Output the [x, y] coordinate of the center of the cell containing the given text.  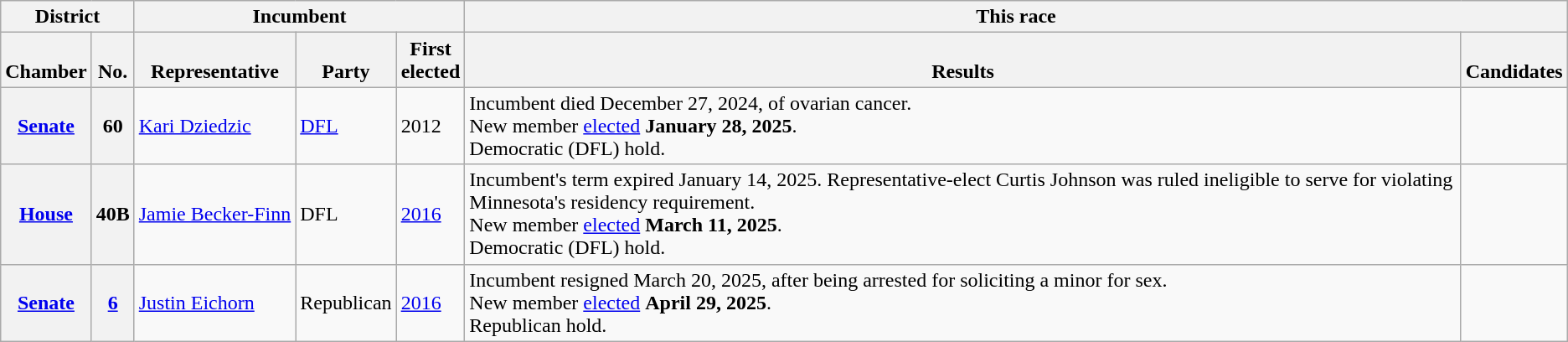
This race [1016, 17]
Candidates [1514, 60]
House [46, 215]
6 [112, 303]
Chamber [46, 60]
Republican [346, 303]
Jamie Becker-Finn [214, 215]
Firstelected [431, 60]
Justin Eichorn [214, 303]
Results [963, 60]
Representative [214, 60]
2012 [431, 126]
No. [112, 60]
Incumbent [300, 17]
Incumbent resigned March 20, 2025, after being arrested for soliciting a minor for sex.New member elected April 29, 2025.Republican hold. [963, 303]
40B [112, 215]
Kari Dziedzic [214, 126]
Incumbent died December 27, 2024, of ovarian cancer.New member elected January 28, 2025.Democratic (DFL) hold. [963, 126]
Party [346, 60]
60 [112, 126]
District [67, 17]
